Pinpoint the cell where the given text exists, returning its [x, y] midpoint coordinate. 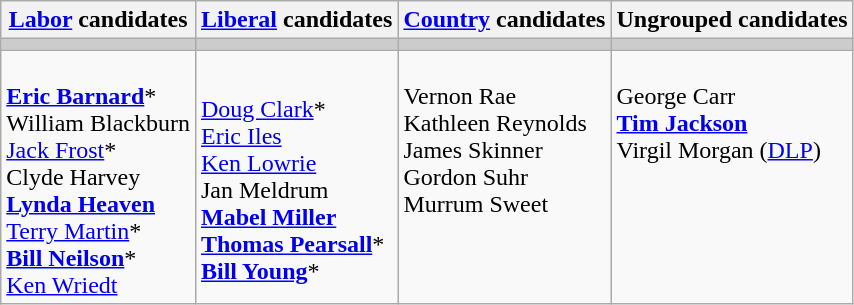
Vernon Rae Kathleen Reynolds James Skinner Gordon Suhr Murrum Sweet [504, 177]
Ungrouped candidates [732, 20]
Liberal candidates [296, 20]
Doug Clark* Eric Iles Ken Lowrie Jan Meldrum Mabel Miller Thomas Pearsall* Bill Young* [296, 177]
Labor candidates [98, 20]
Eric Barnard* William Blackburn Jack Frost* Clyde Harvey Lynda Heaven Terry Martin* Bill Neilson* Ken Wriedt [98, 177]
Country candidates [504, 20]
George Carr Tim Jackson Virgil Morgan (DLP) [732, 177]
